Detect which cell encompasses the target text, then output its [X, Y] center coordinate. 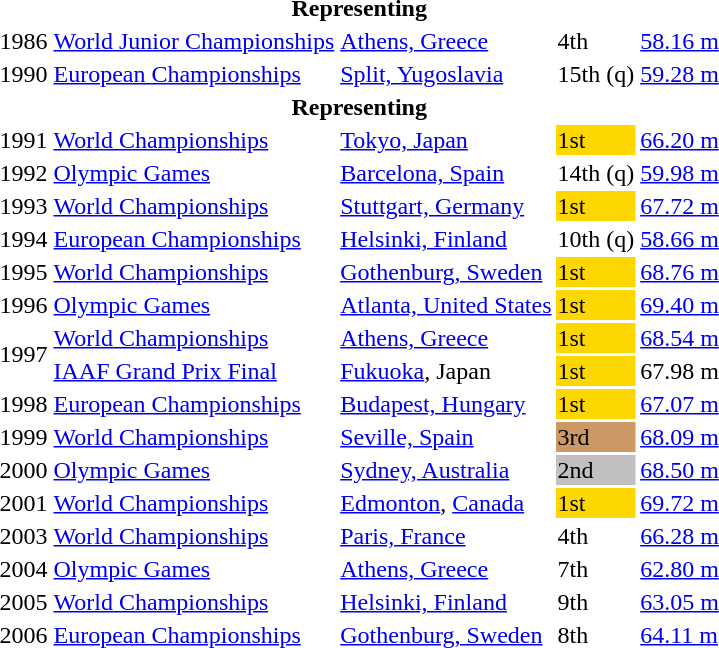
7th [596, 569]
Atlanta, United States [446, 305]
IAAF Grand Prix Final [194, 371]
Tokyo, Japan [446, 140]
Gothenburg, Sweden [446, 272]
Budapest, Hungary [446, 404]
15th (q) [596, 74]
Seville, Spain [446, 437]
Sydney, Australia [446, 470]
Fukuoka, Japan [446, 371]
2nd [596, 470]
World Junior Championships [194, 41]
14th (q) [596, 173]
9th [596, 602]
Stuttgart, Germany [446, 206]
Edmonton, Canada [446, 503]
3rd [596, 437]
10th (q) [596, 239]
Split, Yugoslavia [446, 74]
Paris, France [446, 536]
Barcelona, Spain [446, 173]
